Return the (X, Y) coordinate for the center point of the cell that contains the specified text.  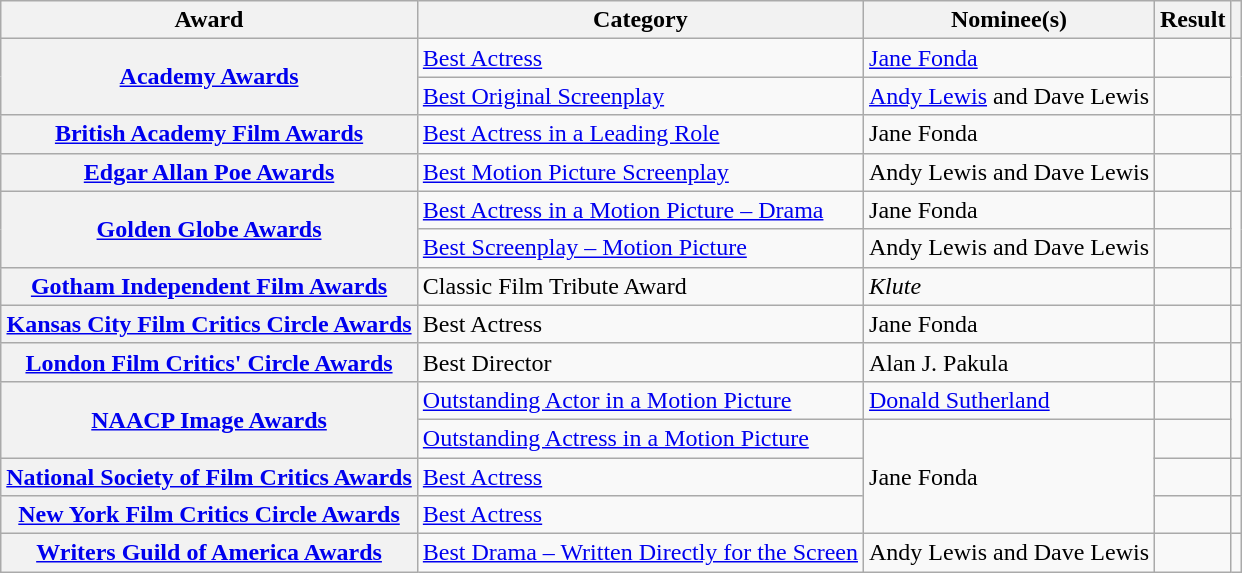
Donald Sutherland (1010, 400)
National Society of Film Critics Awards (210, 477)
Best Director (640, 362)
Best Motion Picture Screenplay (640, 172)
Outstanding Actor in a Motion Picture (640, 400)
Edgar Allan Poe Awards (210, 172)
Academy Awards (210, 77)
Best Screenplay – Motion Picture (640, 248)
Outstanding Actress in a Motion Picture (640, 438)
Alan J. Pakula (1010, 362)
NAACP Image Awards (210, 419)
British Academy Film Awards (210, 134)
New York Film Critics Circle Awards (210, 515)
Kansas City Film Critics Circle Awards (210, 324)
Best Actress in a Leading Role (640, 134)
Award (210, 20)
Classic Film Tribute Award (640, 286)
Writers Guild of America Awards (210, 553)
Best Drama – Written Directly for the Screen (640, 553)
Best Original Screenplay (640, 96)
Result (1193, 20)
Category (640, 20)
Klute (1010, 286)
Golden Globe Awards (210, 229)
Gotham Independent Film Awards (210, 286)
London Film Critics' Circle Awards (210, 362)
Nominee(s) (1010, 20)
Best Actress in a Motion Picture – Drama (640, 210)
